Find where the given text appears and provide that cell's center as [x, y] coordinate. 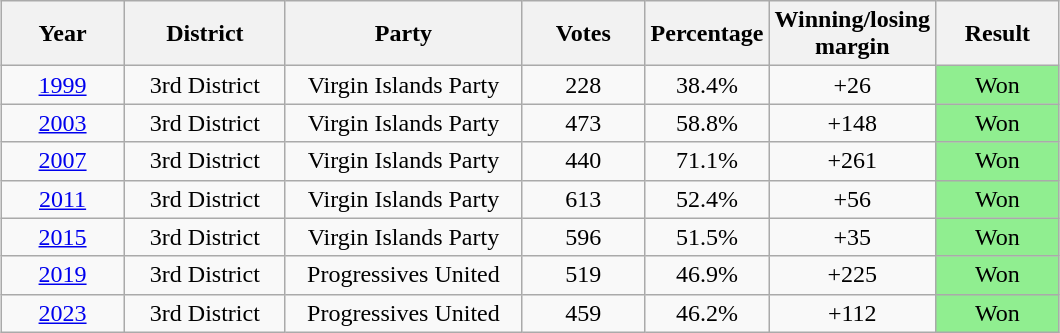
459 [583, 313]
+26 [852, 85]
District [204, 34]
51.5% [707, 237]
+225 [852, 275]
2003 [63, 123]
+261 [852, 161]
2019 [63, 275]
46.2% [707, 313]
46.9% [707, 275]
71.1% [707, 161]
52.4% [707, 199]
473 [583, 123]
1999 [63, 85]
58.8% [707, 123]
440 [583, 161]
519 [583, 275]
596 [583, 237]
+35 [852, 237]
228 [583, 85]
+112 [852, 313]
2011 [63, 199]
2015 [63, 237]
Winning/losing margin [852, 34]
613 [583, 199]
+56 [852, 199]
Result [998, 34]
+148 [852, 123]
Party [403, 34]
Year [63, 34]
38.4% [707, 85]
Percentage [707, 34]
Votes [583, 34]
2007 [63, 161]
2023 [63, 313]
